Find where the given text appears and provide that cell's center as (x, y) coordinate. 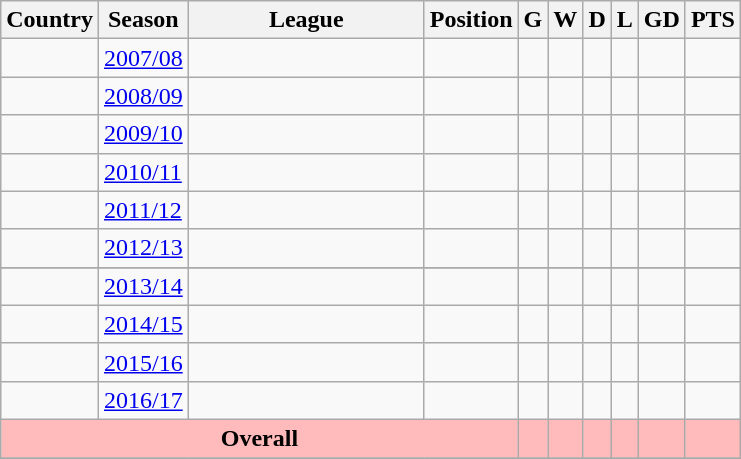
2016/17 (143, 400)
Country (50, 20)
PTS (712, 20)
G (533, 20)
2008/09 (143, 96)
2012/13 (143, 248)
2009/10 (143, 134)
2007/08 (143, 58)
GD (662, 20)
League (306, 20)
2015/16 (143, 362)
L (624, 20)
2011/12 (143, 210)
W (566, 20)
Position (471, 20)
2013/14 (143, 286)
2010/11 (143, 172)
Overall (260, 438)
2014/15 (143, 324)
Season (143, 20)
D (597, 20)
